Search for the cell housing the specified text and yield its [X, Y] center coordinate. 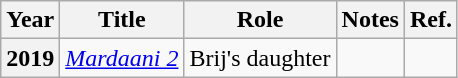
Ref. [430, 20]
Title [122, 20]
Role [260, 20]
Year [30, 20]
2019 [30, 58]
Mardaani 2 [122, 58]
Brij's daughter [260, 58]
Notes [370, 20]
